For the text-containing cell, return its midpoint in (X, Y) coordinate format. 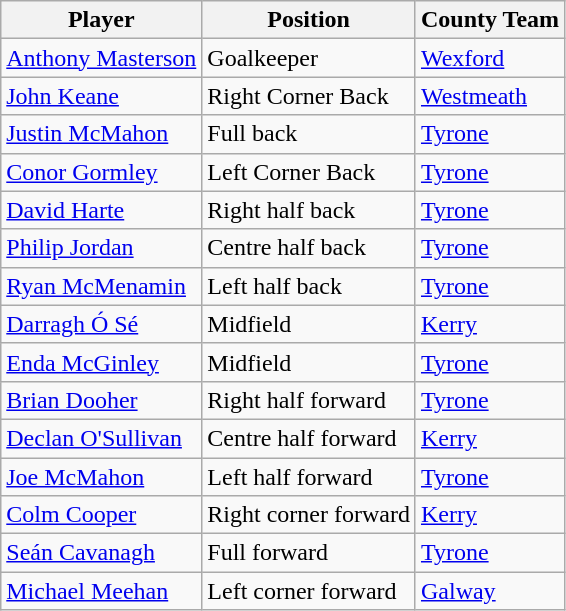
Full forward (309, 553)
Right corner forward (309, 515)
Colm Cooper (102, 515)
David Harte (102, 210)
Darragh Ó Sé (102, 324)
Left corner forward (309, 591)
Justin McMahon (102, 134)
County Team (490, 20)
Declan O'Sullivan (102, 438)
Full back (309, 134)
Right Corner Back (309, 96)
Brian Dooher (102, 400)
Centre half back (309, 248)
Left half back (309, 286)
Ryan McMenamin (102, 286)
Westmeath (490, 96)
Philip Jordan (102, 248)
Right half back (309, 210)
Goalkeeper (309, 58)
Seán Cavanagh (102, 553)
Position (309, 20)
Left Corner Back (309, 172)
John Keane (102, 96)
Left half forward (309, 477)
Joe McMahon (102, 477)
Wexford (490, 58)
Michael Meehan (102, 591)
Galway (490, 591)
Conor Gormley (102, 172)
Player (102, 20)
Anthony Masterson (102, 58)
Right half forward (309, 400)
Enda McGinley (102, 362)
Centre half forward (309, 438)
